Return the (x, y) coordinate for the center point of the cell that contains the specified text.  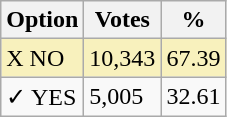
10,343 (122, 58)
Votes (122, 20)
Option (42, 20)
✓ YES (42, 97)
32.61 (194, 97)
67.39 (194, 58)
5,005 (122, 97)
X NO (42, 58)
% (194, 20)
